Capture the cell that displays the provided text and extract its (X, Y) central coordinate. 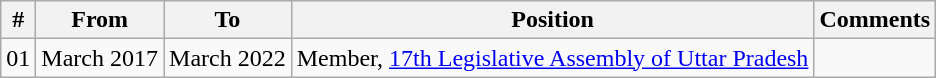
From (100, 20)
01 (18, 58)
Position (552, 20)
Member, 17th Legislative Assembly of Uttar Pradesh (552, 58)
Comments (875, 20)
March 2017 (100, 58)
To (228, 20)
# (18, 20)
March 2022 (228, 58)
